Locate the cell with the specified text and output its [X, Y] center coordinate. 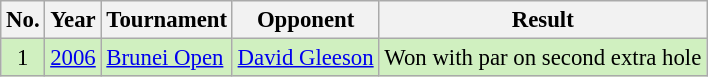
David Gleeson [306, 58]
Opponent [306, 20]
Brunei Open [166, 58]
1 [23, 58]
Year [73, 20]
Result [543, 20]
Won with par on second extra hole [543, 58]
Tournament [166, 20]
No. [23, 20]
2006 [73, 58]
